Extract the [X, Y] coordinate from the center of the cell holding the provided text.  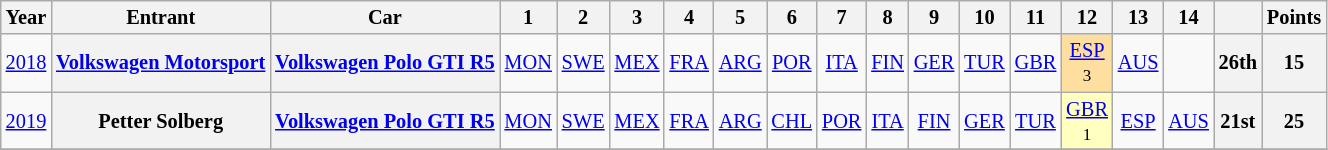
2 [584, 17]
ESP3 [1087, 63]
2019 [26, 121]
Points [1294, 17]
Year [26, 17]
9 [934, 17]
10 [984, 17]
CHL [792, 121]
6 [792, 17]
21st [1238, 121]
Volkswagen Motorsport [160, 63]
GBR [1036, 63]
1 [528, 17]
4 [688, 17]
Petter Solberg [160, 121]
26th [1238, 63]
25 [1294, 121]
GBR1 [1087, 121]
Car [384, 17]
5 [740, 17]
14 [1188, 17]
7 [842, 17]
8 [888, 17]
Entrant [160, 17]
2018 [26, 63]
15 [1294, 63]
11 [1036, 17]
12 [1087, 17]
13 [1138, 17]
ESP [1138, 121]
3 [636, 17]
